Identify which cell holds the provided text, then report its (x, y) central coordinate. 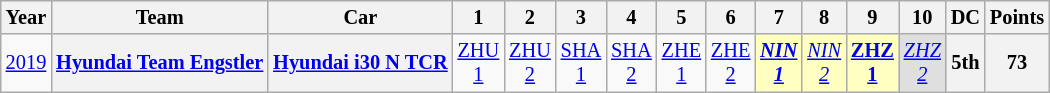
Car (360, 17)
5 (682, 17)
Points (1017, 17)
2 (530, 17)
ZHE2 (730, 63)
Team (160, 17)
ZHU1 (479, 63)
DC (966, 17)
ZHZ2 (922, 63)
2019 (26, 63)
ZHZ1 (872, 63)
10 (922, 17)
1 (479, 17)
SHA1 (581, 63)
8 (824, 17)
NIN1 (778, 63)
NIN2 (824, 63)
Hyundai Team Engstler (160, 63)
5th (966, 63)
ZHU2 (530, 63)
Hyundai i30 N TCR (360, 63)
Year (26, 17)
7 (778, 17)
6 (730, 17)
3 (581, 17)
ZHE1 (682, 63)
73 (1017, 63)
4 (631, 17)
9 (872, 17)
SHA2 (631, 63)
